Pinpoint the cell where the given text exists, returning its (X, Y) midpoint coordinate. 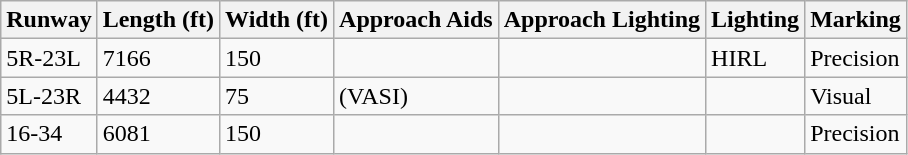
7166 (158, 58)
Runway (49, 20)
16-34 (49, 134)
Length (ft) (158, 20)
75 (277, 96)
HIRL (756, 58)
(VASI) (416, 96)
Width (ft) (277, 20)
Lighting (756, 20)
4432 (158, 96)
6081 (158, 134)
Visual (856, 96)
Marking (856, 20)
Approach Lighting (602, 20)
5R-23L (49, 58)
5L-23R (49, 96)
Approach Aids (416, 20)
